Determine the [X, Y] coordinate at the center of the cell enclosing the given text.  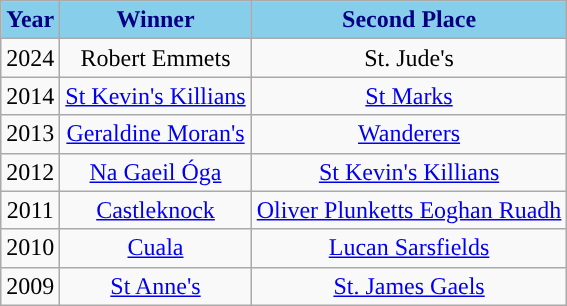
Castleknock [156, 210]
St Marks [409, 96]
2024 [30, 58]
St. James Gaels [409, 286]
2011 [30, 210]
Lucan Sarsfields [409, 248]
2014 [30, 96]
2010 [30, 248]
St Anne's [156, 286]
Winner [156, 20]
Na Gaeil Óga [156, 172]
Geraldine Moran's [156, 134]
2009 [30, 286]
Robert Emmets [156, 58]
St. Jude's [409, 58]
Second Place [409, 20]
2012 [30, 172]
2013 [30, 134]
Cuala [156, 248]
Year [30, 20]
Oliver Plunketts Eoghan Ruadh [409, 210]
Wanderers [409, 134]
